Pinpoint the cell where the given text exists, returning its (X, Y) midpoint coordinate. 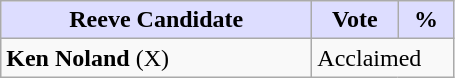
Ken Noland (X) (156, 58)
Reeve Candidate (156, 20)
% (426, 20)
Vote (355, 20)
Acclaimed (383, 58)
